Search for the cell housing the specified text and yield its [x, y] center coordinate. 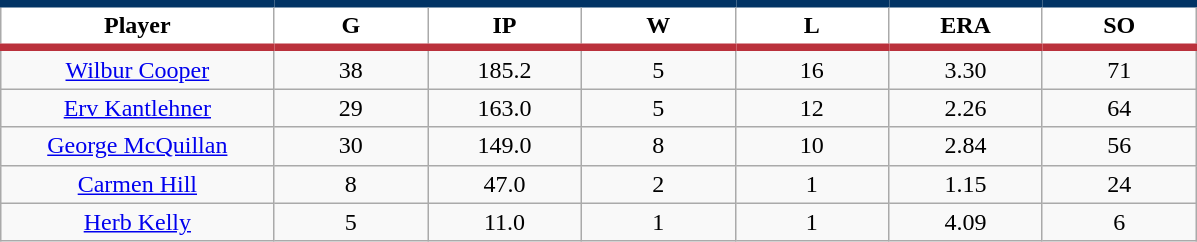
71 [1119, 68]
Carmen Hill [138, 184]
Player [138, 26]
30 [351, 146]
IP [505, 26]
10 [812, 146]
163.0 [505, 108]
Herb Kelly [138, 222]
L [812, 26]
11.0 [505, 222]
ERA [966, 26]
47.0 [505, 184]
4.09 [966, 222]
2.84 [966, 146]
38 [351, 68]
56 [1119, 146]
SO [1119, 26]
2.26 [966, 108]
64 [1119, 108]
3.30 [966, 68]
185.2 [505, 68]
24 [1119, 184]
16 [812, 68]
G [351, 26]
George McQuillan [138, 146]
12 [812, 108]
Erv Kantlehner [138, 108]
29 [351, 108]
2 [658, 184]
Wilbur Cooper [138, 68]
6 [1119, 222]
1.15 [966, 184]
149.0 [505, 146]
W [658, 26]
